Scan for the cell matching the given text and deliver its (X, Y) coordinate at center. 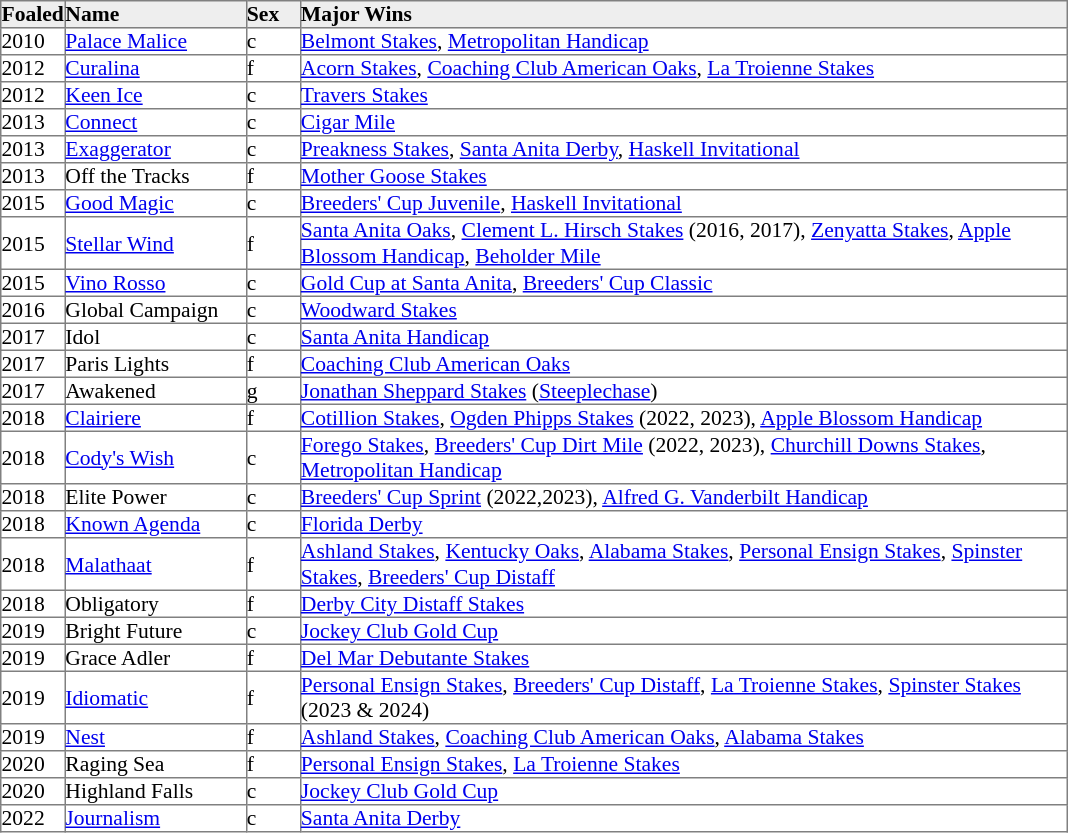
Breeders' Cup Juvenile, Haskell Invitational (683, 204)
Belmont Stakes, Metropolitan Handicap (683, 42)
Good Magic (156, 204)
Gold Cup at Santa Anita, Breeders' Cup Classic (683, 282)
Connect (156, 122)
Malathaat (156, 564)
Forego Stakes, Breeders' Cup Dirt Mile (2022, 2023), Churchill Downs Stakes, Metropolitan Handicap (683, 457)
Sex (273, 14)
Major Wins (683, 14)
Woodward Stakes (683, 310)
Cody's Wish (156, 457)
Idol (156, 336)
Mother Goose Stakes (683, 176)
Bright Future (156, 630)
Personal Ensign Stakes, La Troienne Stakes (683, 764)
Obligatory (156, 604)
Santa Anita Handicap (683, 336)
Highland Falls (156, 792)
Name (156, 14)
Journalism (156, 818)
Personal Ensign Stakes, Breeders' Cup Distaff, La Troienne Stakes, Spinster Stakes (2023 & 2024) (683, 697)
Global Campaign (156, 310)
Awakened (156, 390)
Grace Adler (156, 658)
Santa Anita Derby (683, 818)
Jonathan Sheppard Stakes (Steeplechase) (683, 390)
Clairiere (156, 418)
Cigar Mile (683, 122)
Elite Power (156, 498)
Cotillion Stakes, Ogden Phipps Stakes (2022, 2023), Apple Blossom Handicap (683, 418)
Off the Tracks (156, 176)
Palace Malice (156, 42)
Florida Derby (683, 524)
Nest (156, 738)
g (273, 390)
Preakness Stakes, Santa Anita Derby, Haskell Invitational (683, 150)
Ashland Stakes, Coaching Club American Oaks, Alabama Stakes (683, 738)
Foaled (33, 14)
Stellar Wind (156, 243)
Del Mar Debutante Stakes (683, 658)
2016 (33, 310)
Acorn Stakes, Coaching Club American Oaks, La Troienne Stakes (683, 68)
Derby City Distaff Stakes (683, 604)
2010 (33, 42)
Paris Lights (156, 364)
Known Agenda (156, 524)
Exaggerator (156, 150)
Curalina (156, 68)
Vino Rosso (156, 282)
Breeders' Cup Sprint (2022,2023), Alfred G. Vanderbilt Handicap (683, 498)
2022 (33, 818)
Raging Sea (156, 764)
Coaching Club American Oaks (683, 364)
Santa Anita Oaks, Clement L. Hirsch Stakes (2016, 2017), Zenyatta Stakes, Apple Blossom Handicap, Beholder Mile (683, 243)
Ashland Stakes, Kentucky Oaks, Alabama Stakes, Personal Ensign Stakes, Spinster Stakes, Breeders' Cup Distaff (683, 564)
Idiomatic (156, 697)
Keen Ice (156, 96)
Travers Stakes (683, 96)
